Determine the [x, y] coordinate at the center of the cell enclosing the given text.  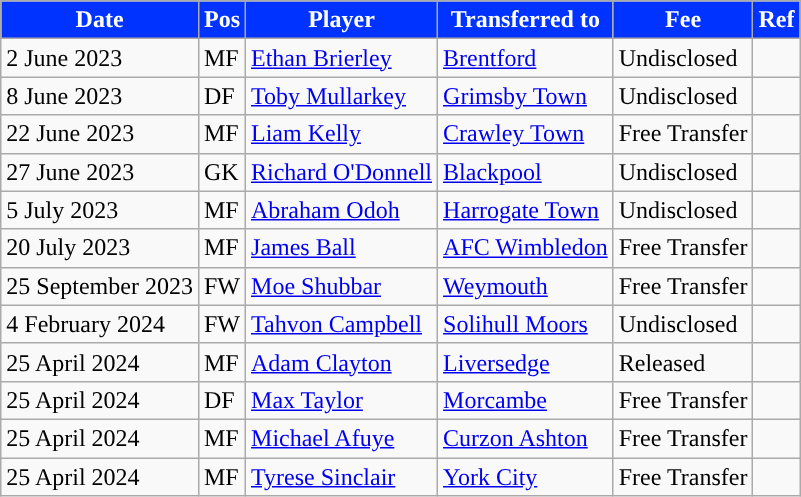
Date [100, 20]
Weymouth [526, 286]
Ref [776, 20]
GK [222, 172]
Grimsby Town [526, 96]
27 June 2023 [100, 172]
20 July 2023 [100, 248]
4 February 2024 [100, 324]
Solihull Moors [526, 324]
Max Taylor [342, 400]
8 June 2023 [100, 96]
Moe Shubbar [342, 286]
York City [526, 477]
Toby Mullarkey [342, 96]
Crawley Town [526, 134]
Transferred to [526, 20]
22 June 2023 [100, 134]
Richard O'Donnell [342, 172]
Released [683, 362]
Tyrese Sinclair [342, 477]
Harrogate Town [526, 210]
Brentford [526, 58]
James Ball [342, 248]
Curzon Ashton [526, 438]
5 July 2023 [100, 210]
Blackpool [526, 172]
Pos [222, 20]
25 September 2023 [100, 286]
Player [342, 20]
Fee [683, 20]
Adam Clayton [342, 362]
Ethan Brierley [342, 58]
AFC Wimbledon [526, 248]
Liam Kelly [342, 134]
Tahvon Campbell [342, 324]
2 June 2023 [100, 58]
Liversedge [526, 362]
Michael Afuye [342, 438]
Abraham Odoh [342, 210]
Morcambe [526, 400]
